Detect which cell encompasses the target text, then output its (X, Y) center coordinate. 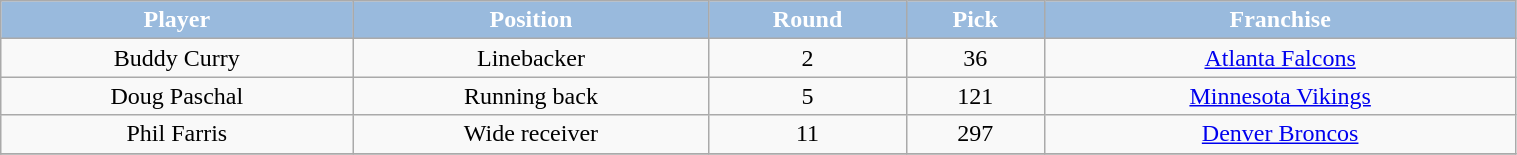
121 (975, 96)
Atlanta Falcons (1280, 58)
Buddy Curry (177, 58)
Position (531, 20)
2 (808, 58)
Wide receiver (531, 134)
Phil Farris (177, 134)
Player (177, 20)
36 (975, 58)
297 (975, 134)
Pick (975, 20)
Doug Paschal (177, 96)
11 (808, 134)
Franchise (1280, 20)
Linebacker (531, 58)
Round (808, 20)
Minnesota Vikings (1280, 96)
Running back (531, 96)
5 (808, 96)
Denver Broncos (1280, 134)
